Scan for the cell matching the given text and deliver its [x, y] coordinate at center. 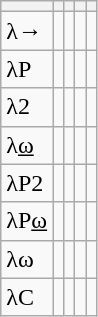
λP [27, 69]
λP2 [27, 183]
λPω [27, 221]
λC [27, 297]
λ→ [27, 31]
λ2 [27, 107]
